Extract the (X, Y) coordinate from the center of the cell holding the provided text.  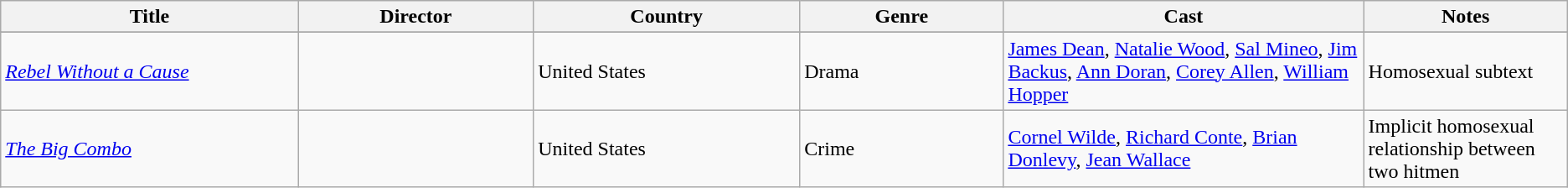
Drama (901, 71)
James Dean, Natalie Wood, Sal Mineo, Jim Backus, Ann Doran, Corey Allen, William Hopper (1184, 71)
Cornel Wilde, Richard Conte, Brian Donlevy, Jean Wallace (1184, 149)
Country (667, 17)
Director (415, 17)
Homosexual subtext (1466, 71)
Implicit homosexual relationship between two hitmen (1466, 149)
Notes (1466, 17)
The Big Combo (149, 149)
Genre (901, 17)
Crime (901, 149)
Cast (1184, 17)
Rebel Without a Cause (149, 71)
Title (149, 17)
